Find where the given text appears and provide that cell's center as [X, Y] coordinate. 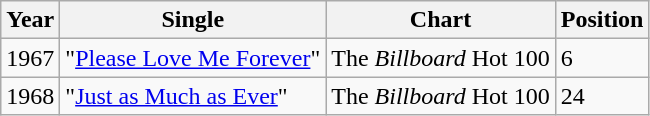
Single [193, 20]
Year [30, 20]
1967 [30, 58]
"Please Love Me Forever" [193, 58]
1968 [30, 96]
24 [602, 96]
Chart [441, 20]
6 [602, 58]
"Just as Much as Ever" [193, 96]
Position [602, 20]
